Scan for the cell matching the given text and deliver its [x, y] coordinate at center. 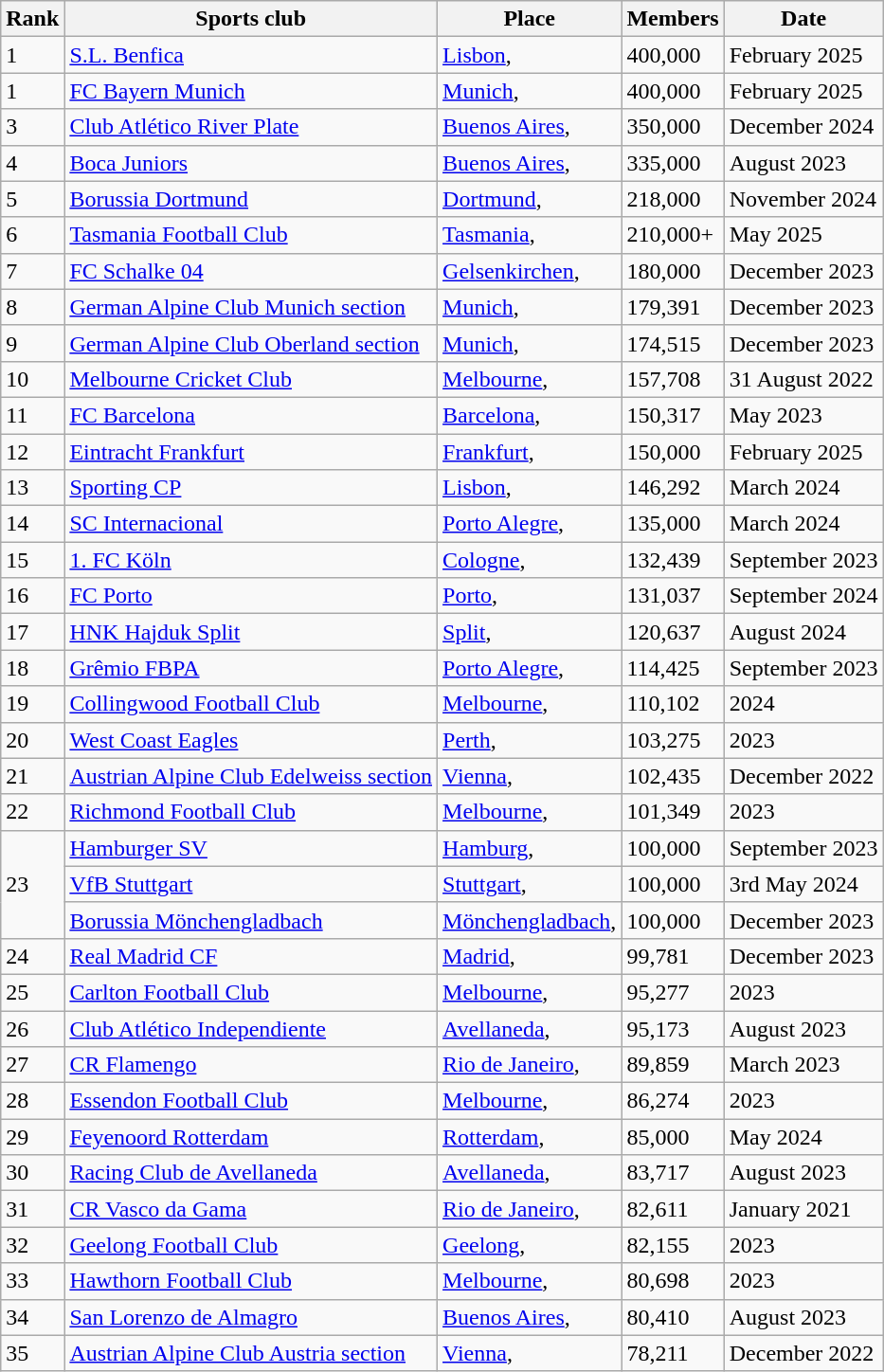
135,000 [673, 524]
24 [32, 956]
25 [32, 992]
German Alpine Club Oberland section [251, 343]
29 [32, 1137]
2024 [803, 704]
180,000 [673, 271]
95,277 [673, 992]
13 [32, 488]
CR Vasco da Gama [251, 1209]
33 [32, 1281]
May 2023 [803, 415]
27 [32, 1065]
8 [32, 307]
Hamburger SV [251, 848]
85,000 [673, 1137]
Geelong, [530, 1245]
Perth, [530, 740]
Sporting CP [251, 488]
34 [32, 1317]
78,211 [673, 1353]
September 2024 [803, 596]
Borussia Mönchengladbach [251, 920]
Club Atlético River Plate [251, 127]
82,155 [673, 1245]
5 [32, 199]
Tasmania, [530, 235]
15 [32, 560]
12 [32, 452]
131,037 [673, 596]
CR Flamengo [251, 1065]
Rank [32, 19]
7 [32, 271]
FC Porto [251, 596]
Boca Juniors [251, 163]
179,391 [673, 307]
Eintracht Frankfurt [251, 452]
Sports club [251, 19]
December 2024 [803, 127]
August 2024 [803, 632]
West Coast Eagles [251, 740]
350,000 [673, 127]
November 2024 [803, 199]
23 [32, 884]
4 [32, 163]
Date [803, 19]
31 August 2022 [803, 379]
1. FC Köln [251, 560]
31 [32, 1209]
80,698 [673, 1281]
FC Barcelona [251, 415]
Real Madrid CF [251, 956]
210,000+ [673, 235]
11 [32, 415]
6 [32, 235]
Collingwood Football Club [251, 704]
110,102 [673, 704]
10 [32, 379]
218,000 [673, 199]
114,425 [673, 668]
83,717 [673, 1173]
Tasmania Football Club [251, 235]
Melbourne Cricket Club [251, 379]
28 [32, 1101]
Hawthorn Football Club [251, 1281]
120,637 [673, 632]
95,173 [673, 1028]
Grêmio FBPA [251, 668]
35 [32, 1353]
82,611 [673, 1209]
S.L. Benfica [251, 55]
Stuttgart, [530, 884]
22 [32, 812]
Richmond Football Club [251, 812]
Hamburg, [530, 848]
14 [32, 524]
32 [32, 1245]
January 2021 [803, 1209]
San Lorenzo de Almagro [251, 1317]
Cologne, [530, 560]
Mönchengladbach, [530, 920]
174,515 [673, 343]
157,708 [673, 379]
99,781 [673, 956]
Club Atlético Independiente [251, 1028]
150,317 [673, 415]
18 [32, 668]
Dortmund, [530, 199]
May 2024 [803, 1137]
FC Schalke 04 [251, 271]
Essendon Football Club [251, 1101]
101,349 [673, 812]
16 [32, 596]
Gelsenkirchen, [530, 271]
146,292 [673, 488]
Carlton Football Club [251, 992]
3rd May 2024 [803, 884]
80,410 [673, 1317]
Feyenoord Rotterdam [251, 1137]
Place [530, 19]
20 [32, 740]
Split, [530, 632]
150,000 [673, 452]
89,859 [673, 1065]
132,439 [673, 560]
26 [32, 1028]
FC Bayern Munich [251, 91]
103,275 [673, 740]
9 [32, 343]
SC Internacional [251, 524]
Porto, [530, 596]
German Alpine Club Munich section [251, 307]
86,274 [673, 1101]
Members [673, 19]
335,000 [673, 163]
17 [32, 632]
Borussia Dortmund [251, 199]
Austrian Alpine Club Austria section [251, 1353]
102,435 [673, 776]
Austrian Alpine Club Edelweiss section [251, 776]
21 [32, 776]
Racing Club de Avellaneda [251, 1173]
Rotterdam, [530, 1137]
3 [32, 127]
30 [32, 1173]
Barcelona, [530, 415]
VfB Stuttgart [251, 884]
HNK Hajduk Split [251, 632]
19 [32, 704]
March 2023 [803, 1065]
Frankfurt, [530, 452]
Madrid, [530, 956]
Geelong Football Club [251, 1245]
May 2025 [803, 235]
